Scan for the cell matching the given text and deliver its (X, Y) coordinate at center. 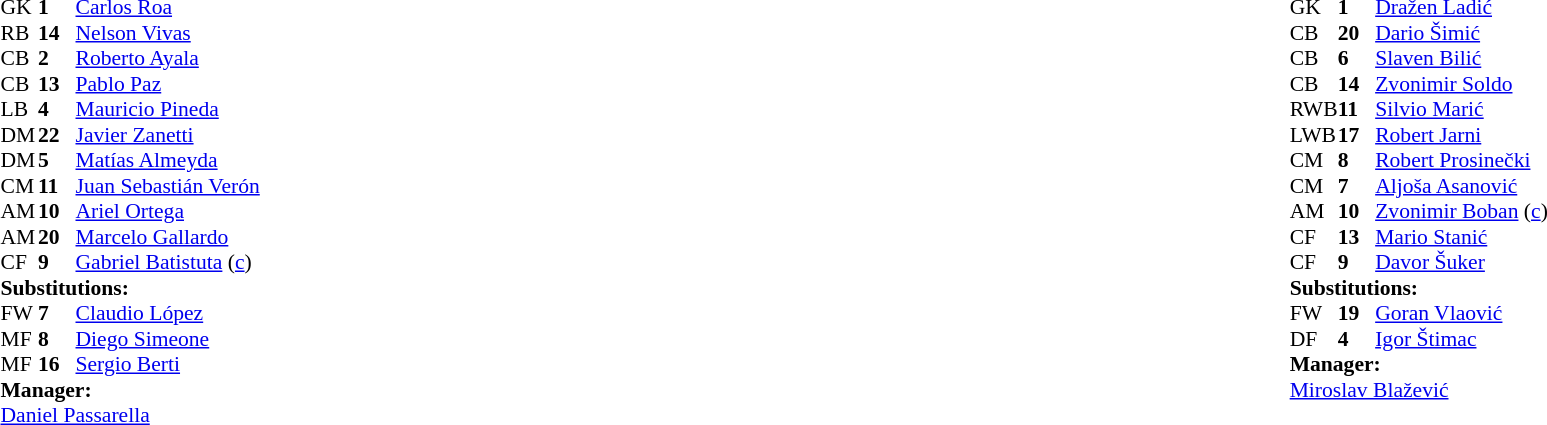
Claudio López (168, 313)
Substitutions: (130, 288)
22 (57, 135)
Matías Almeyda (168, 161)
Mauricio Pineda (168, 109)
Manager: (130, 390)
6 (1357, 59)
17 (1357, 135)
16 (57, 365)
Diego Simeone (168, 339)
2 (57, 59)
DF (1314, 339)
Juan Sebastián Verón (168, 186)
LB (19, 109)
LWB (1314, 135)
RB (19, 33)
Sergio Berti (168, 365)
Nelson Vivas (168, 33)
Gabriel Batistuta (c) (168, 263)
Marcelo Gallardo (168, 237)
Roberto Ayala (168, 59)
Pablo Paz (168, 84)
19 (1357, 313)
Ariel Ortega (168, 211)
5 (57, 161)
RWB (1314, 109)
Javier Zanetti (168, 135)
